For the text-containing cell, return its midpoint in [x, y] coordinate format. 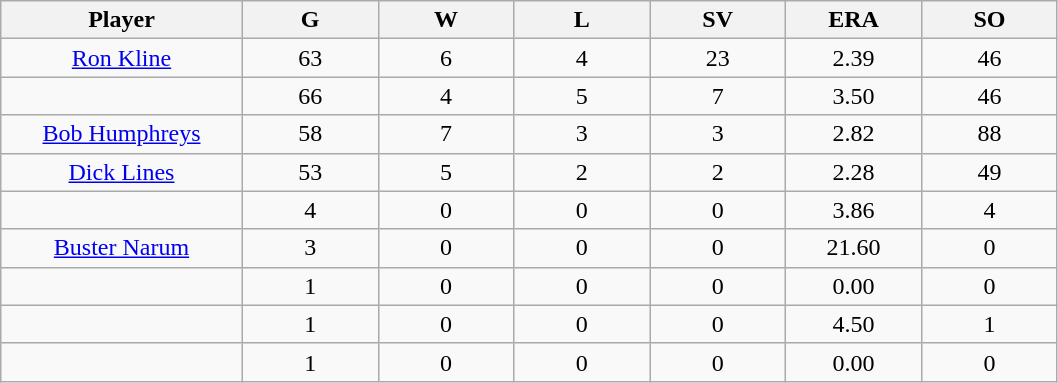
Bob Humphreys [122, 134]
3.50 [854, 96]
53 [310, 172]
ERA [854, 20]
21.60 [854, 248]
G [310, 20]
23 [718, 58]
66 [310, 96]
W [446, 20]
4.50 [854, 324]
SO [989, 20]
6 [446, 58]
2.39 [854, 58]
L [582, 20]
3.86 [854, 210]
Ron Kline [122, 58]
88 [989, 134]
49 [989, 172]
63 [310, 58]
2.28 [854, 172]
Player [122, 20]
Buster Narum [122, 248]
Dick Lines [122, 172]
2.82 [854, 134]
SV [718, 20]
58 [310, 134]
